Determine the [x, y] coordinate at the center of the cell enclosing the given text.  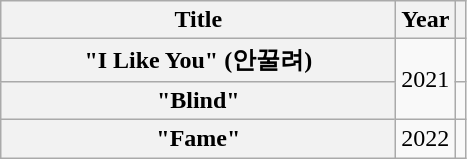
Year [426, 20]
"I Like You" (안꿀려) [198, 60]
2021 [426, 80]
2022 [426, 138]
Title [198, 20]
"Fame" [198, 138]
"Blind" [198, 100]
